Identify which cell holds the provided text, then report its (X, Y) central coordinate. 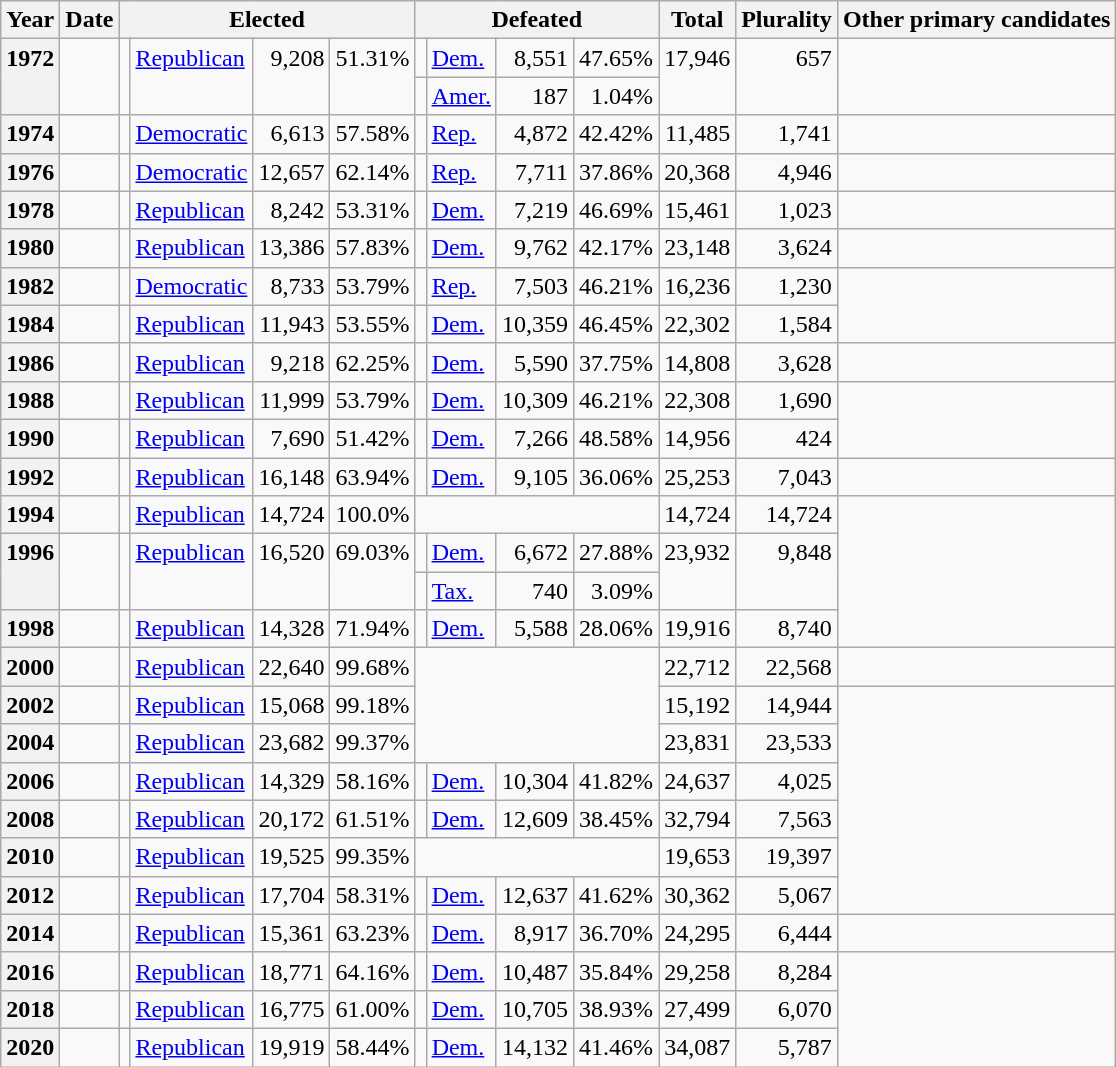
10,309 (534, 400)
19,397 (787, 857)
5,590 (534, 362)
17,704 (292, 895)
35.84% (616, 971)
22,640 (292, 667)
62.14% (372, 172)
1,690 (787, 400)
53.31% (372, 210)
46.69% (616, 210)
7,503 (534, 286)
4,872 (534, 134)
8,740 (787, 629)
14,132 (534, 1047)
1980 (30, 248)
1,023 (787, 210)
187 (534, 96)
9,848 (787, 572)
57.58% (372, 134)
3,628 (787, 362)
14,329 (292, 781)
Year (30, 20)
27,499 (698, 1009)
424 (787, 438)
5,588 (534, 629)
10,487 (534, 971)
Amer. (461, 96)
19,653 (698, 857)
1,230 (787, 286)
25,253 (698, 477)
8,242 (292, 210)
61.00% (372, 1009)
24,295 (698, 933)
69.03% (372, 572)
657 (787, 77)
10,359 (534, 324)
Elected (267, 20)
51.42% (372, 438)
20,172 (292, 819)
1974 (30, 134)
8,551 (534, 58)
16,775 (292, 1009)
3.09% (616, 591)
19,525 (292, 857)
36.70% (616, 933)
38.93% (616, 1009)
29,258 (698, 971)
7,219 (534, 210)
24,637 (698, 781)
Defeated (537, 20)
Date (90, 20)
2018 (30, 1009)
38.45% (616, 819)
Total (698, 20)
42.17% (616, 248)
7,711 (534, 172)
11,999 (292, 400)
61.51% (372, 819)
22,712 (698, 667)
46.45% (616, 324)
48.58% (616, 438)
2000 (30, 667)
1986 (30, 362)
1982 (30, 286)
12,609 (534, 819)
14,328 (292, 629)
2006 (30, 781)
1988 (30, 400)
57.83% (372, 248)
12,637 (534, 895)
8,284 (787, 971)
Plurality (787, 20)
2004 (30, 743)
1976 (30, 172)
740 (534, 591)
6,070 (787, 1009)
14,956 (698, 438)
1994 (30, 515)
99.37% (372, 743)
2020 (30, 1047)
41.62% (616, 895)
53.55% (372, 324)
15,192 (698, 705)
6,613 (292, 134)
47.65% (616, 58)
34,087 (698, 1047)
2016 (30, 971)
7,043 (787, 477)
10,304 (534, 781)
20,368 (698, 172)
9,762 (534, 248)
99.68% (372, 667)
51.31% (372, 77)
99.35% (372, 857)
19,919 (292, 1047)
8,917 (534, 933)
1984 (30, 324)
23,533 (787, 743)
1,741 (787, 134)
9,208 (292, 77)
11,485 (698, 134)
1990 (30, 438)
2014 (30, 933)
63.23% (372, 933)
16,236 (698, 286)
6,672 (534, 553)
36.06% (616, 477)
2008 (30, 819)
23,932 (698, 572)
4,946 (787, 172)
16,520 (292, 572)
15,361 (292, 933)
63.94% (372, 477)
27.88% (616, 553)
14,944 (787, 705)
8,733 (292, 286)
99.18% (372, 705)
22,568 (787, 667)
15,461 (698, 210)
16,148 (292, 477)
1998 (30, 629)
1978 (30, 210)
9,218 (292, 362)
64.16% (372, 971)
14,808 (698, 362)
28.06% (616, 629)
62.25% (372, 362)
11,943 (292, 324)
2010 (30, 857)
12,657 (292, 172)
23,148 (698, 248)
7,563 (787, 819)
10,705 (534, 1009)
17,946 (698, 77)
5,067 (787, 895)
58.16% (372, 781)
1972 (30, 77)
37.75% (616, 362)
4,025 (787, 781)
7,266 (534, 438)
41.82% (616, 781)
19,916 (698, 629)
2002 (30, 705)
23,682 (292, 743)
13,386 (292, 248)
23,831 (698, 743)
22,308 (698, 400)
1,584 (787, 324)
1.04% (616, 96)
Tax. (461, 591)
58.44% (372, 1047)
1992 (30, 477)
15,068 (292, 705)
18,771 (292, 971)
42.42% (616, 134)
3,624 (787, 248)
37.86% (616, 172)
30,362 (698, 895)
41.46% (616, 1047)
22,302 (698, 324)
58.31% (372, 895)
5,787 (787, 1047)
1996 (30, 572)
7,690 (292, 438)
100.0% (372, 515)
9,105 (534, 477)
71.94% (372, 629)
6,444 (787, 933)
32,794 (698, 819)
2012 (30, 895)
Other primary candidates (976, 20)
